Return the [X, Y] coordinate for the center point of the cell that contains the specified text.  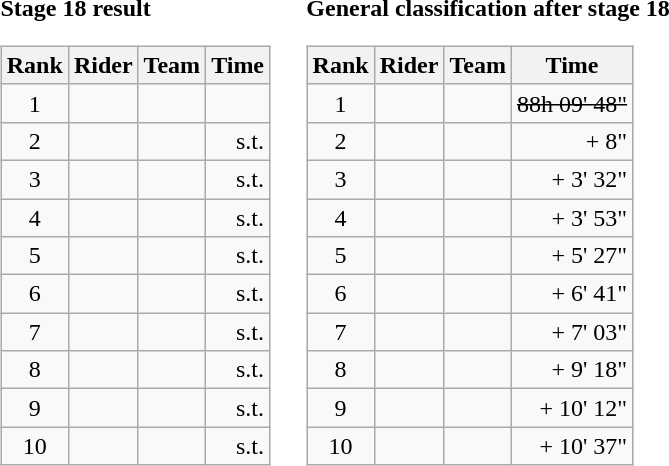
+ 3' 53" [572, 217]
+ 10' 12" [572, 408]
+ 8" [572, 141]
+ 6' 41" [572, 294]
+ 10' 37" [572, 446]
+ 7' 03" [572, 332]
88h 09' 48" [572, 103]
+ 9' 18" [572, 370]
+ 3' 32" [572, 179]
+ 5' 27" [572, 256]
